Return (X, Y) of the center of cell containing provided text 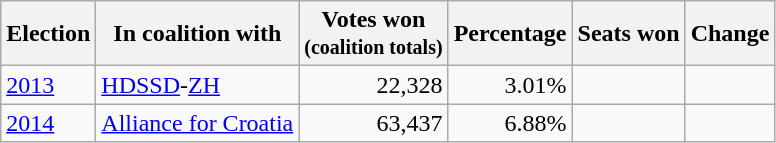
Seats won (628, 34)
22,328 (374, 85)
Change (730, 34)
Election (48, 34)
Percentage (510, 34)
Alliance for Croatia (198, 123)
3.01% (510, 85)
6.88% (510, 123)
2014 (48, 123)
In coalition with (198, 34)
63,437 (374, 123)
HDSSD-ZH (198, 85)
2013 (48, 85)
Votes won(coalition totals) (374, 34)
